Search for the cell housing the specified text and yield its [X, Y] center coordinate. 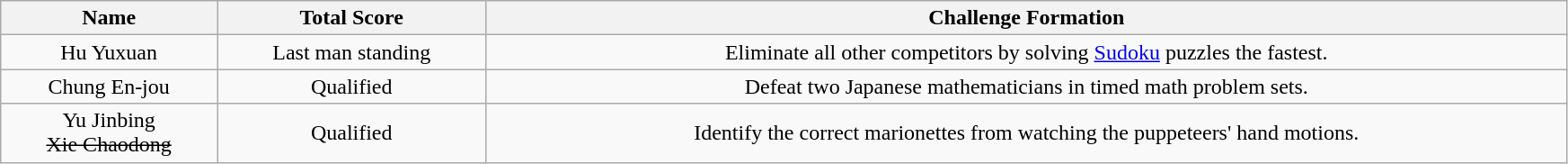
Hu Yuxuan [110, 52]
Chung En-jou [110, 87]
Eliminate all other competitors by solving Sudoku puzzles the fastest. [1026, 52]
Yu JinbingXie Chaodong [110, 133]
Total Score [352, 18]
Challenge Formation [1026, 18]
Last man standing [352, 52]
Identify the correct marionettes from watching the puppeteers' hand motions. [1026, 133]
Defeat two Japanese mathematicians in timed math problem sets. [1026, 87]
Name [110, 18]
